Detect which cell encompasses the target text, then output its (x, y) center coordinate. 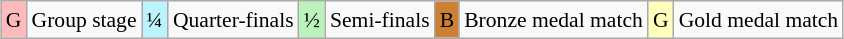
Gold medal match (759, 20)
Bronze medal match (554, 20)
Quarter-finals (234, 20)
Semi-finals (380, 20)
¼ (155, 20)
Group stage (84, 20)
½ (312, 20)
B (448, 20)
